Capture the cell that displays the provided text and extract its [x, y] central coordinate. 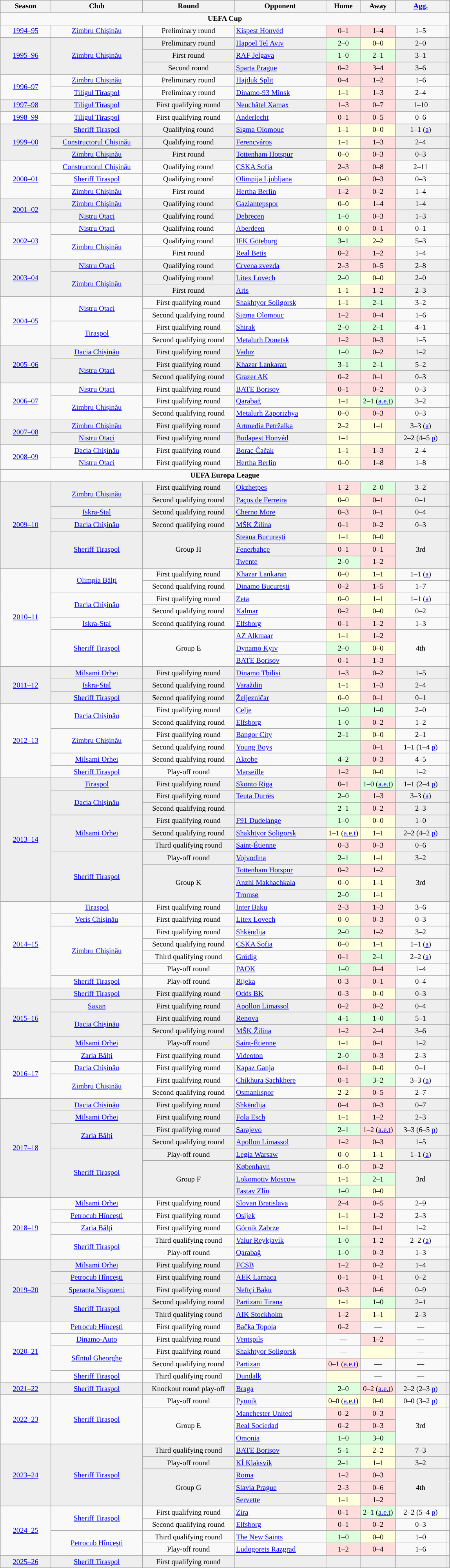
Slovan Bratislava [280, 1204]
Servette [280, 1500]
1999–00 [26, 142]
Vojvodina [280, 858]
2017–18 [26, 1149]
Górnik Zabrze [280, 1228]
0–1 (a.e.t) [343, 1364]
Fastav Zlín [280, 1191]
Dundalk [280, 1377]
2021–22 [26, 1389]
2014–15 [26, 944]
2020–21 [26, 1352]
Dinamo-93 Minsk [280, 93]
0–9 [420, 1290]
Veris Chișinău [97, 920]
UEFA Europa League [225, 476]
Osijek [280, 1216]
1–1 (2–4 p) [420, 784]
2001–02 [26, 210]
1994–95 [26, 31]
1–10 [420, 105]
2015–16 [26, 1019]
UEFA Cup [225, 19]
2019–20 [26, 1290]
2–2 (4–5 p) [420, 439]
2–7 [420, 1092]
Legia Warsaw [280, 1154]
Aberdeen [280, 228]
1995–96 [26, 56]
Crvena zvezda [280, 266]
Young Boys [280, 747]
2–11 [420, 167]
The New Saints [280, 1537]
0–2 (a.e.t) [378, 1389]
Metalurh Donetsk [280, 340]
2011–12 [26, 686]
0–0 (a.e.t) [343, 1401]
Aktobe [280, 760]
Cherno More [280, 512]
Twente [280, 562]
Borac Čačak [280, 451]
IFK Göteborg [280, 241]
1–1 (a.e.t) [343, 833]
Group F [189, 1179]
Dinamo-Auto [97, 1340]
Celje [280, 710]
Artmedia Petržalka [280, 426]
KÍ Klaksvík [280, 1463]
2012–13 [26, 741]
Gaziantepspor [280, 204]
Braga [280, 1389]
2002–03 [26, 241]
5–2 [420, 364]
RAF Jelgava [280, 56]
Chikhura Sachkhere [280, 1081]
Roma [280, 1475]
Group G [189, 1488]
Omonia [280, 1439]
3–4 [378, 68]
2–8 [420, 266]
2018–19 [26, 1228]
2007–08 [26, 432]
Pyunik [280, 1401]
Bangor City [280, 735]
Kispest Honvéd [280, 31]
0–8 [378, 167]
2024–25 [26, 1531]
Season [26, 6]
Paços de Ferreira [280, 500]
Sparta Prague [280, 68]
Club [97, 6]
Olimpia Bălți [97, 581]
Željezničar [280, 698]
København [280, 1167]
2–2 (4–2 p) [420, 833]
4–5 [420, 760]
Okzhetpes [280, 488]
Group H [189, 550]
Debrecen [280, 217]
1–0 (a.e.t) [378, 784]
Ventspils [280, 1340]
2008–09 [26, 458]
2022–23 [26, 1420]
Fola Esch [280, 1118]
Partizani Tirana [280, 1303]
Speranța Nisporeni [97, 1290]
Hapoel Tel Aviv [280, 44]
1997–98 [26, 105]
Real Sociedad [280, 1426]
Zeta [280, 599]
Varaždin [280, 685]
Saxan [97, 1006]
Neuchâtel Xamax [280, 105]
2–2 (5–4 p) [420, 1512]
Rijeka [280, 982]
Grazer AK [280, 377]
Aris [280, 290]
Opponent [280, 6]
Ludogorets Razgrad [280, 1549]
2000–01 [26, 179]
2025–26 [26, 1562]
Group K [189, 883]
7–3 [420, 1450]
Dynamo Kyiv [280, 648]
F91 Dudelange [280, 821]
2009–10 [26, 525]
AIK Stockholm [280, 1315]
3–3 (6–5 p) [420, 1129]
Videoton [280, 1056]
Home [343, 6]
2–9 [420, 1204]
2010–11 [26, 618]
Kalmar [280, 611]
Ferencváros [280, 142]
Fenerbahçe [280, 549]
Manchester United [280, 1413]
Zira [280, 1512]
FCSB [280, 1265]
Valur Reykjavík [280, 1241]
Olimpija Ljubljana [280, 180]
Second round [189, 68]
Inter Baku [280, 907]
Sfîntul Gheorghe [97, 1358]
PAOK [280, 969]
2004–05 [26, 321]
Anderlecht [280, 118]
Real Betis [280, 253]
2013–14 [26, 840]
2005–06 [26, 365]
2023–24 [26, 1475]
4–2 [343, 760]
Bačka Topola [280, 1327]
Metalurh Zaporizhya [280, 414]
Hajduk Split [280, 81]
2016–17 [26, 1074]
Neftçi Baku [280, 1290]
AZ Alkmaar [280, 636]
Dinamo Tbilisi [280, 673]
Away [378, 6]
2003–04 [26, 278]
Kapaz Ganja [280, 1068]
Odds BK [280, 994]
2–2 (2–3 p) [420, 1389]
Anzhi Makhachkala [280, 883]
Budapest Honvéd [280, 439]
Osmanlıspor [280, 1092]
Sarajevo [280, 1129]
Partizan [280, 1364]
Dinamo București [280, 587]
2006–07 [26, 401]
Agg. [420, 6]
Steaua București [280, 538]
Marseille [280, 771]
1996–97 [26, 87]
Grödig [280, 957]
Lokomotiv Moscow [280, 1179]
5–3 [420, 241]
1–7 [420, 587]
Round [189, 6]
1–2 (a.e.t) [378, 1129]
Skonto Riga [280, 784]
3–0 [378, 1439]
Slavia Prague [280, 1488]
Vaduz [280, 352]
Knockout round play-off [189, 1389]
1998–99 [26, 118]
0–0 (3–2 p) [420, 1401]
Shirak [280, 327]
Tromsø [280, 895]
Renova [280, 1019]
1–1 (1–4 p) [420, 747]
Teuta Durrës [280, 797]
AEK Larnaca [280, 1278]
